From the cell containing the given text, extract its center point as [X, Y] coordinate. 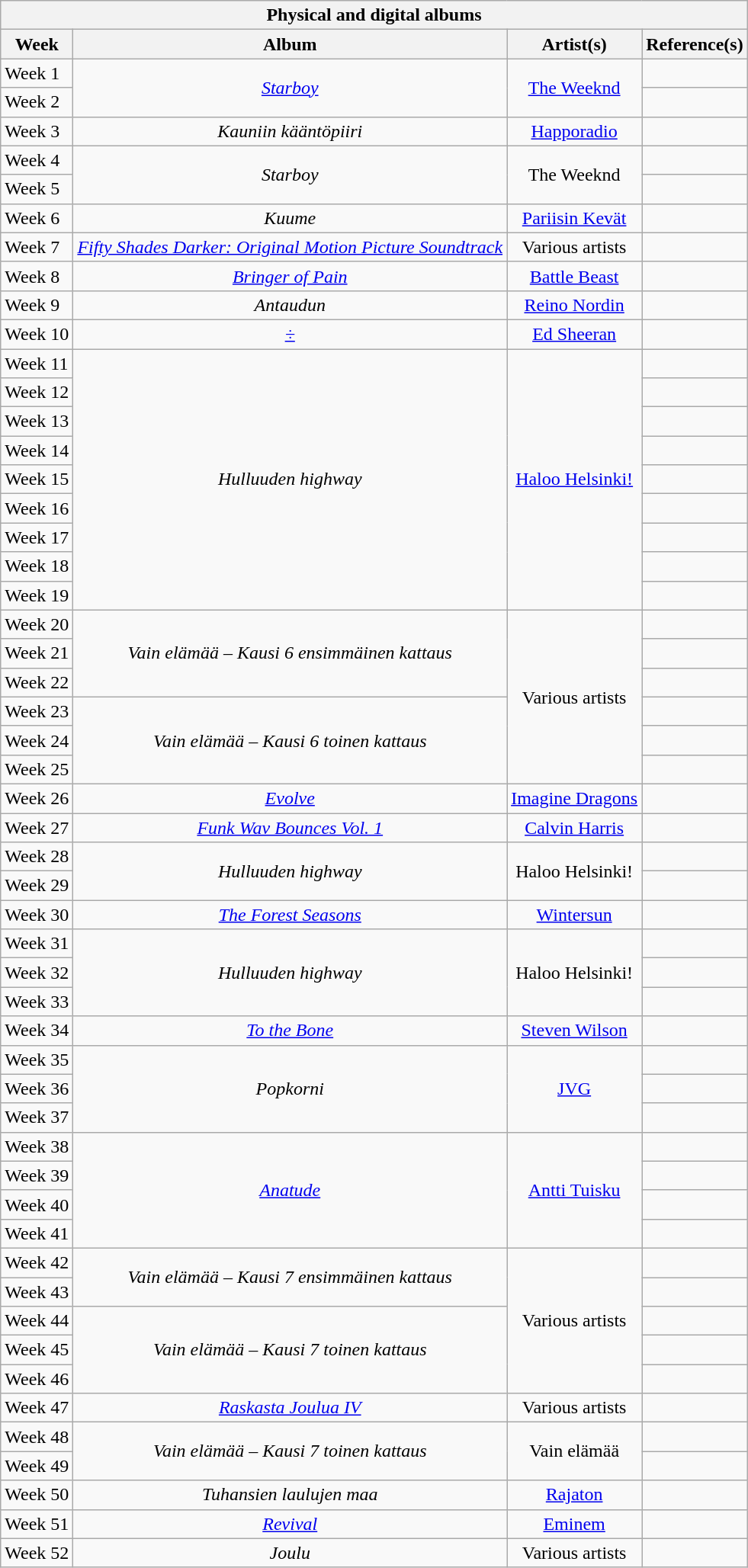
Week 30 [37, 915]
Vain elämää – Kausi 6 ensimmäinen kattaus [290, 653]
Week 47 [37, 1408]
Week 6 [37, 218]
Week 44 [37, 1321]
Week 16 [37, 508]
Week 2 [37, 102]
Week 11 [37, 364]
Week 1 [37, 73]
Week 31 [37, 944]
Vain elämää [575, 1451]
Tuhansien laulujen maa [290, 1495]
Week 42 [37, 1262]
÷ [290, 334]
Evolve [290, 798]
Week 32 [37, 973]
Week 9 [37, 305]
Week 52 [37, 1553]
Week 21 [37, 653]
Week 29 [37, 886]
Vain elämää – Kausi 6 toinen kattaus [290, 740]
Fifty Shades Darker: Original Motion Picture Soundtrack [290, 247]
Week [37, 44]
Artist(s) [575, 44]
Vain elämää – Kausi 7 ensimmäinen kattaus [290, 1277]
Week 19 [37, 595]
Week 45 [37, 1350]
Eminem [575, 1524]
To the Bone [290, 1031]
Album [290, 44]
Week 8 [37, 276]
Week 5 [37, 189]
Revival [290, 1524]
Week 40 [37, 1204]
Battle Beast [575, 276]
Week 17 [37, 537]
Imagine Dragons [575, 798]
Week 25 [37, 769]
Bringer of Pain [290, 276]
Week 10 [37, 334]
Week 43 [37, 1292]
Week 38 [37, 1146]
Calvin Harris [575, 827]
Week 34 [37, 1031]
Week 13 [37, 422]
Ed Sheeran [575, 334]
Physical and digital albums [374, 15]
Wintersun [575, 915]
Week 41 [37, 1233]
Joulu [290, 1553]
Funk Wav Bounces Vol. 1 [290, 827]
Week 18 [37, 566]
Reference(s) [695, 44]
Week 48 [37, 1437]
Reino Nordin [575, 305]
Week 24 [37, 740]
JVG [575, 1089]
Week 37 [37, 1117]
Week 14 [37, 451]
Antti Tuisku [575, 1190]
Popkorni [290, 1089]
Week 12 [37, 393]
Week 4 [37, 160]
Week 23 [37, 711]
Week 46 [37, 1379]
Week 7 [37, 247]
Week 36 [37, 1089]
Pariisin Kevät [575, 218]
Steven Wilson [575, 1031]
Week 51 [37, 1524]
Week 22 [37, 682]
Week 3 [37, 131]
Week 49 [37, 1466]
Week 27 [37, 827]
Week 33 [37, 1002]
Week 28 [37, 857]
Week 26 [37, 798]
Rajaton [575, 1495]
Week 15 [37, 479]
The Forest Seasons [290, 915]
Happoradio [575, 131]
Anatude [290, 1190]
Week 50 [37, 1495]
Antaudun [290, 305]
Week 20 [37, 624]
Raskasta Joulua IV [290, 1408]
Kuume [290, 218]
Week 35 [37, 1060]
Kauniin kääntöpiiri [290, 131]
Week 39 [37, 1175]
